Return [x, y] of the center of cell containing provided text 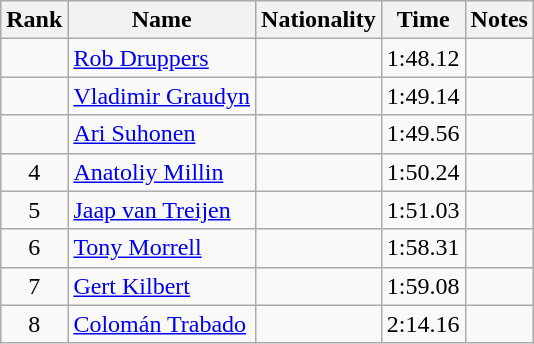
8 [34, 324]
1:59.08 [423, 286]
Notes [499, 20]
Colomán Trabado [162, 324]
Rank [34, 20]
Gert Kilbert [162, 286]
2:14.16 [423, 324]
5 [34, 210]
1:51.03 [423, 210]
6 [34, 248]
4 [34, 172]
1:49.14 [423, 96]
1:50.24 [423, 172]
1:49.56 [423, 134]
Name [162, 20]
1:58.31 [423, 248]
Jaap van Treijen [162, 210]
Anatoliy Millin [162, 172]
Nationality [319, 20]
Time [423, 20]
Tony Morrell [162, 248]
Rob Druppers [162, 58]
Ari Suhonen [162, 134]
7 [34, 286]
Vladimir Graudyn [162, 96]
1:48.12 [423, 58]
